Detect which cell encompasses the target text, then output its [x, y] center coordinate. 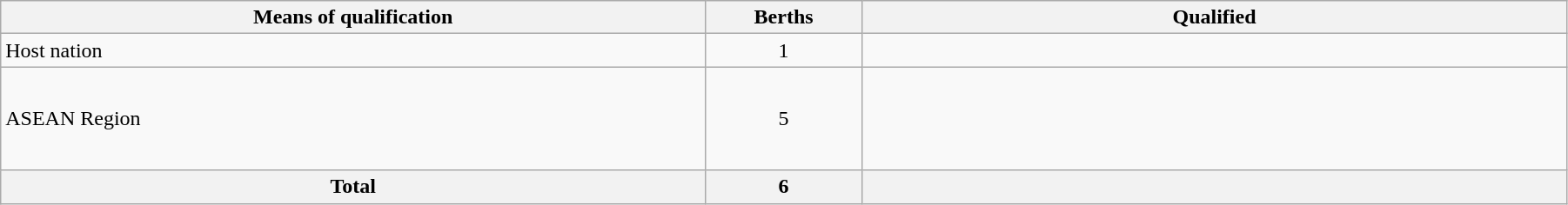
ASEAN Region [353, 118]
6 [784, 187]
1 [784, 50]
Qualified [1215, 17]
Means of qualification [353, 17]
5 [784, 118]
Host nation [353, 50]
Berths [784, 17]
Total [353, 187]
